Find where the given text appears and provide that cell's center as (x, y) coordinate. 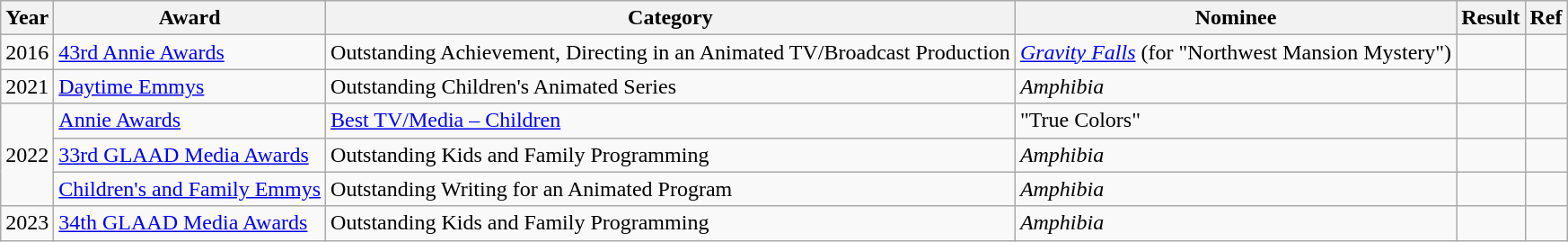
Outstanding Achievement, Directing in an Animated TV/Broadcast Production (671, 52)
Best TV/Media – Children (671, 121)
Category (671, 18)
2022 (27, 155)
Nominee (1236, 18)
33rd GLAAD Media Awards (190, 155)
2023 (27, 223)
Gravity Falls (for "Northwest Mansion Mystery") (1236, 52)
"True Colors" (1236, 121)
Annie Awards (190, 121)
Outstanding Writing for an Animated Program (671, 189)
Year (27, 18)
2016 (27, 52)
Outstanding Children's Animated Series (671, 86)
Result (1491, 18)
43rd Annie Awards (190, 52)
Ref (1546, 18)
34th GLAAD Media Awards (190, 223)
Award (190, 18)
2021 (27, 86)
Daytime Emmys (190, 86)
Children's and Family Emmys (190, 189)
